Return the (x, y) coordinate for the center point of the cell that contains the specified text.  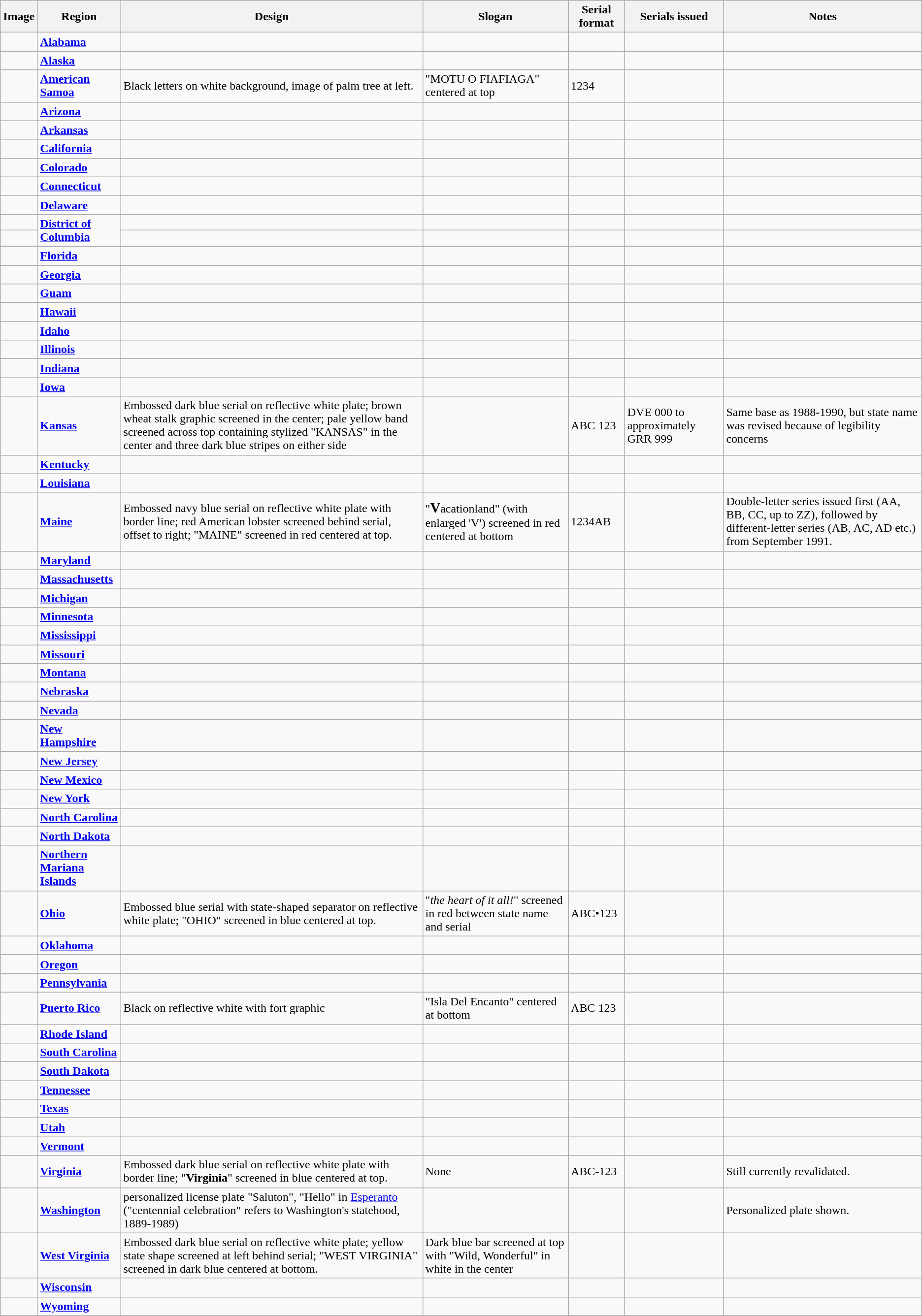
Mississippi (79, 635)
Same base as 1988-1990, but state name was revised because of legibility concerns (823, 425)
Missouri (79, 654)
Michigan (79, 598)
Embossed dark blue serial on reflective white plate with border line; "Virginia" screened in blue centered at top. (272, 1172)
Louisiana (79, 483)
Rhode Island (79, 1033)
Image (19, 17)
Black letters on white background, image of palm tree at left. (272, 86)
Colorado (79, 167)
1234 (597, 86)
Wyoming (79, 1306)
District ofColumbia (79, 230)
Illinois (79, 350)
New Hampshire (79, 736)
West Virginia (79, 1255)
Wisconsin (79, 1287)
South Dakota (79, 1071)
New Jersey (79, 761)
Serial format (597, 17)
New Mexico (79, 780)
Puerto Rico (79, 1008)
Notes (823, 17)
Serials issued (674, 17)
ABC•123 (597, 913)
Double-letter series issued first (AA, BB, CC, up to ZZ), followed by different-letter series (AB, AC, AD etc.) from September 1991. (823, 522)
Maine (79, 522)
personalized license plate "Saluton", "Hello" in Esperanto ("centennial celebration" refers to Washington's statehood, 1889-1989) (272, 1210)
Minnesota (79, 616)
Nebraska (79, 692)
"Vacationland" (with enlarged 'V') screened in red centered at bottom (495, 522)
Connecticut (79, 186)
South Carolina (79, 1053)
Dark blue bar screened at top with "Wild, Wonderful" in white in the center (495, 1255)
Vermont (79, 1146)
Maryland (79, 560)
Georgia (79, 274)
"MOTU O FIAFIAGA" centered at top (495, 86)
None (495, 1172)
Montana (79, 673)
Iowa (79, 387)
Idaho (79, 331)
Texas (79, 1109)
Indiana (79, 368)
Virginia (79, 1172)
Still currently revalidated. (823, 1172)
Hawaii (79, 312)
Tennessee (79, 1090)
California (79, 149)
ABC-123 (597, 1172)
Kentucky (79, 464)
1234AB (597, 522)
Personalized plate shown. (823, 1210)
New York (79, 799)
North Dakota (79, 836)
DVE 000 to approximately GRR 999 (674, 425)
Design (272, 17)
Oklahoma (79, 945)
Washington (79, 1210)
Slogan (495, 17)
Pennsylvania (79, 983)
Black on reflective white with fort graphic (272, 1008)
Massachusetts (79, 579)
"Isla Del Encanto" centered at bottom (495, 1008)
Arizona (79, 111)
Ohio (79, 913)
Florida (79, 256)
Kansas (79, 425)
Guam (79, 293)
Alaska (79, 61)
Embossed blue serial with state-shaped separator on reflective white plate; "OHIO" screened in blue centered at top. (272, 913)
Utah (79, 1127)
Nevada (79, 710)
"the heart of it all!" screened in red between state name and serial (495, 913)
Region (79, 17)
Delaware (79, 205)
Northern Mariana Islands (79, 868)
Alabama (79, 42)
Oregon (79, 964)
North Carolina (79, 817)
American Samoa (79, 86)
Arkansas (79, 130)
